Capture the cell that displays the provided text and extract its (X, Y) central coordinate. 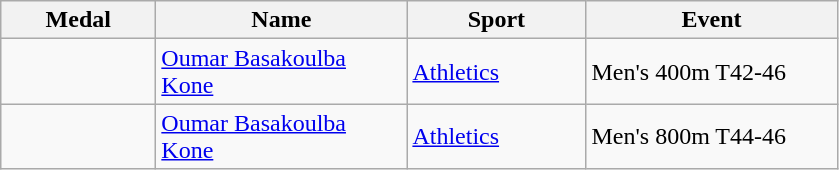
Men's 800m T44-46 (712, 136)
Sport (496, 20)
Name (282, 20)
Event (712, 20)
Medal (78, 20)
Men's 400m T42-46 (712, 72)
